Identify which cell holds the provided text, then report its [X, Y] central coordinate. 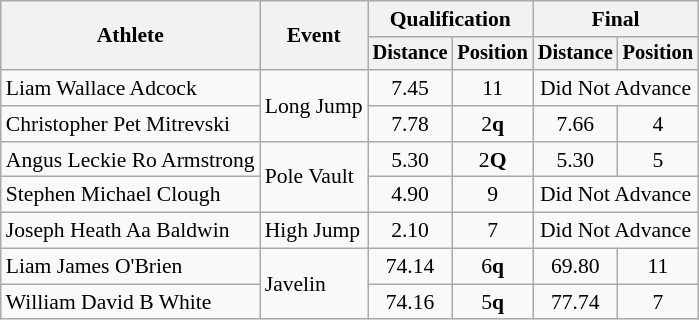
High Jump [314, 231]
Javelin [314, 284]
9 [492, 195]
69.80 [576, 267]
Stephen Michael Clough [130, 195]
74.14 [410, 267]
74.16 [410, 302]
5q [492, 302]
Final [616, 19]
Event [314, 36]
4.90 [410, 195]
2q [492, 124]
7.66 [576, 124]
4 [658, 124]
6q [492, 267]
5 [658, 160]
Liam Wallace Adcock [130, 88]
Long Jump [314, 106]
Liam James O'Brien [130, 267]
Qualification [450, 19]
Joseph Heath Aa Baldwin [130, 231]
Athlete [130, 36]
7.78 [410, 124]
Angus Leckie Ro Armstrong [130, 160]
2.10 [410, 231]
7.45 [410, 88]
William David B White [130, 302]
Christopher Pet Mitrevski [130, 124]
Pole Vault [314, 178]
77.74 [576, 302]
2Q [492, 160]
